Return (X, Y) of the center of cell containing provided text 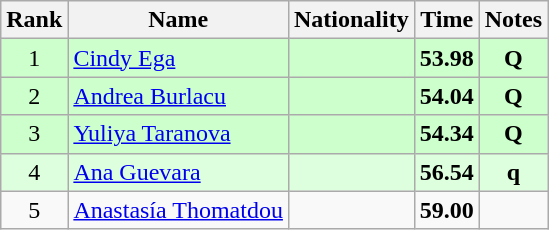
56.54 (446, 172)
Time (446, 20)
q (513, 172)
5 (34, 210)
Nationality (351, 20)
3 (34, 134)
Cindy Ega (178, 58)
53.98 (446, 58)
59.00 (446, 210)
Anastasía Thomatdou (178, 210)
Ana Guevara (178, 172)
Name (178, 20)
Rank (34, 20)
54.04 (446, 96)
Andrea Burlacu (178, 96)
4 (34, 172)
2 (34, 96)
Yuliya Taranova (178, 134)
Notes (513, 20)
54.34 (446, 134)
1 (34, 58)
